Extract the (X, Y) coordinate from the center of the cell holding the provided text.  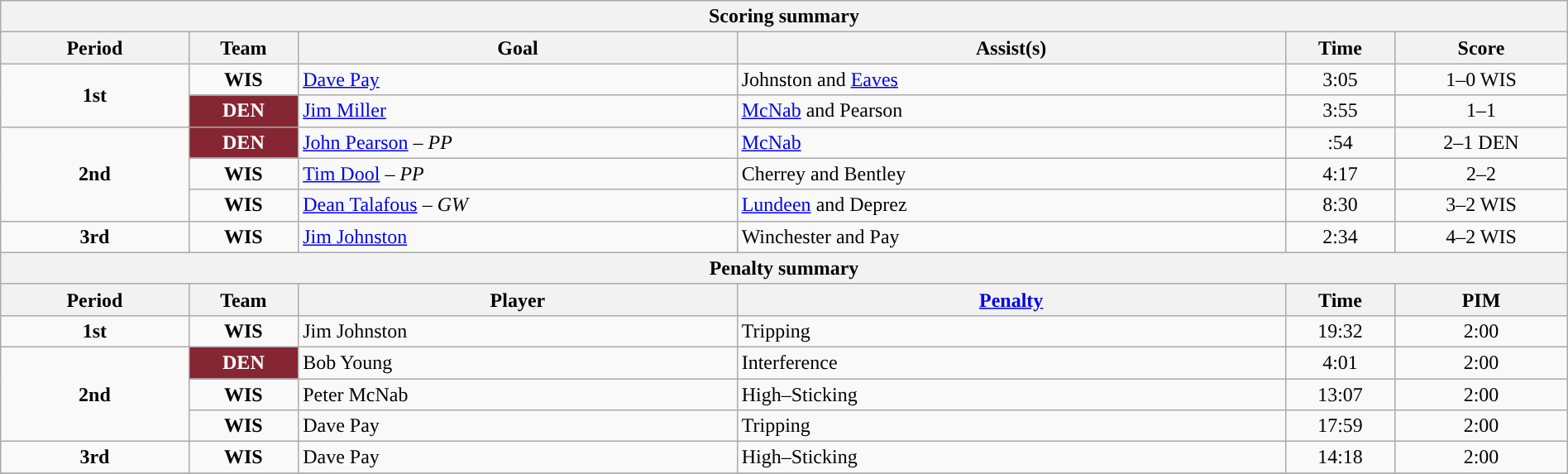
Scoring summary (784, 17)
PIM (1481, 299)
4:01 (1340, 362)
Lundeen and Deprez (1011, 205)
14:18 (1340, 457)
19:32 (1340, 331)
4–2 WIS (1481, 237)
Cherrey and Bentley (1011, 174)
2–2 (1481, 174)
Penalty (1011, 299)
Score (1481, 48)
4:17 (1340, 174)
1–1 (1481, 111)
Penalty summary (784, 268)
2:34 (1340, 237)
Dean Talafous – GW (518, 205)
Goal (518, 48)
Assist(s) (1011, 48)
8:30 (1340, 205)
Player (518, 299)
Tim Dool – PP (518, 174)
Johnston and Eaves (1011, 79)
13:07 (1340, 395)
2–1 DEN (1481, 142)
Winchester and Pay (1011, 237)
McNab (1011, 142)
Interference (1011, 362)
John Pearson – PP (518, 142)
3:05 (1340, 79)
17:59 (1340, 426)
Bob Young (518, 362)
McNab and Pearson (1011, 111)
3–2 WIS (1481, 205)
3:55 (1340, 111)
Peter McNab (518, 395)
:54 (1340, 142)
Jim Miller (518, 111)
1–0 WIS (1481, 79)
